Provide the [x, y] coordinate of the cell's center where the given text is located.  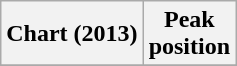
Peakposition [189, 34]
Chart (2013) [72, 34]
